Determine the [x, y] coordinate at the center of the cell enclosing the given text.  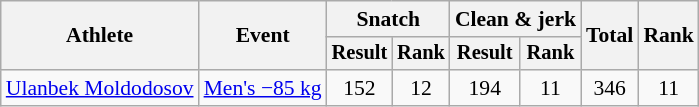
Clean & jerk [516, 19]
Total [610, 36]
12 [421, 88]
152 [360, 88]
Men's −85 kg [263, 88]
Athlete [100, 36]
346 [610, 88]
Event [263, 36]
Snatch [388, 19]
Ulanbek Moldodosov [100, 88]
194 [485, 88]
